Determine the [x, y] coordinate at the center of the cell enclosing the given text.  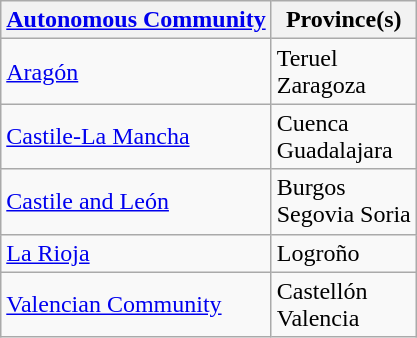
Castile and León [136, 202]
CuencaGuadalajara [344, 136]
BurgosSegovia Soria [344, 202]
Logroño [344, 253]
Autonomous Community [136, 20]
Province(s) [344, 20]
La Rioja [136, 253]
Valencian Community [136, 304]
Castile-La Mancha [136, 136]
Aragón [136, 72]
TeruelZaragoza [344, 72]
CastellónValencia [344, 304]
